Detect which cell encompasses the target text, then output its (x, y) center coordinate. 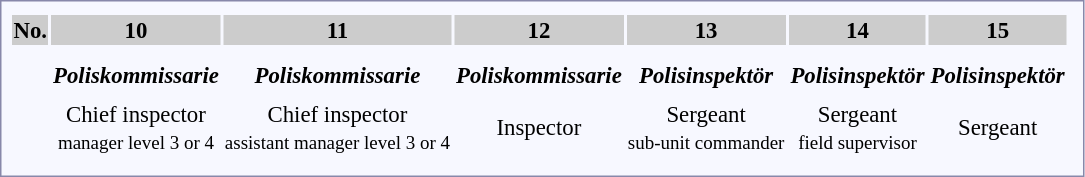
13 (706, 30)
11 (337, 30)
Chief inspector assistant manager level 3 or 4 (337, 128)
No. (30, 30)
Sergeant sub-unit commander (706, 128)
15 (998, 30)
10 (136, 30)
12 (538, 30)
Chief inspectormanager level 3 or 4 (136, 128)
14 (858, 30)
Sergeant field supervisor (858, 128)
Sergeant (998, 128)
Inspector (538, 128)
